Provide the [x, y] coordinate of the cell's center where the given text is located.  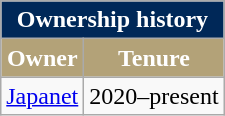
2020–present [154, 96]
Tenure [154, 58]
Japanet [42, 96]
Ownership history [112, 20]
Owner [42, 58]
